Capture the cell that displays the provided text and extract its [x, y] central coordinate. 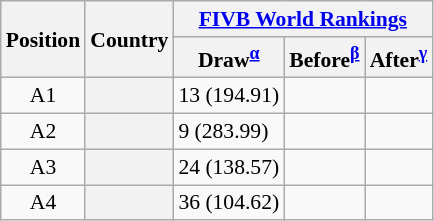
36 (104.62) [228, 203]
Position [43, 40]
FIVB World Rankings [302, 19]
A2 [43, 132]
9 (283.99) [228, 132]
Beforeβ [324, 58]
Drawα [228, 58]
A3 [43, 167]
24 (138.57) [228, 167]
A4 [43, 203]
Afterγ [399, 58]
Country [129, 40]
A1 [43, 96]
13 (194.91) [228, 96]
